Determine the (X, Y) coordinate at the center of the cell enclosing the given text.  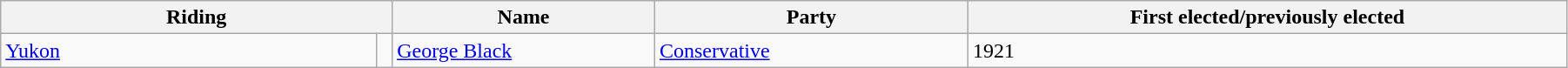
First elected/previously elected (1267, 17)
1921 (1267, 51)
Conservative (811, 51)
Yukon (189, 51)
Name (524, 17)
Riding (197, 17)
George Black (524, 51)
Party (811, 17)
